Return (x, y) of the center of cell containing provided text 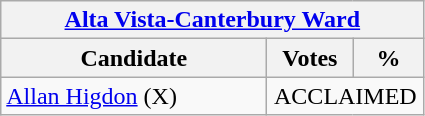
ACCLAIMED (346, 96)
% (388, 58)
Candidate (134, 58)
Allan Higdon (X) (134, 96)
Votes (310, 58)
Alta Vista-Canterbury Ward (212, 20)
